Determine the (x, y) coordinate at the center of the cell enclosing the given text.  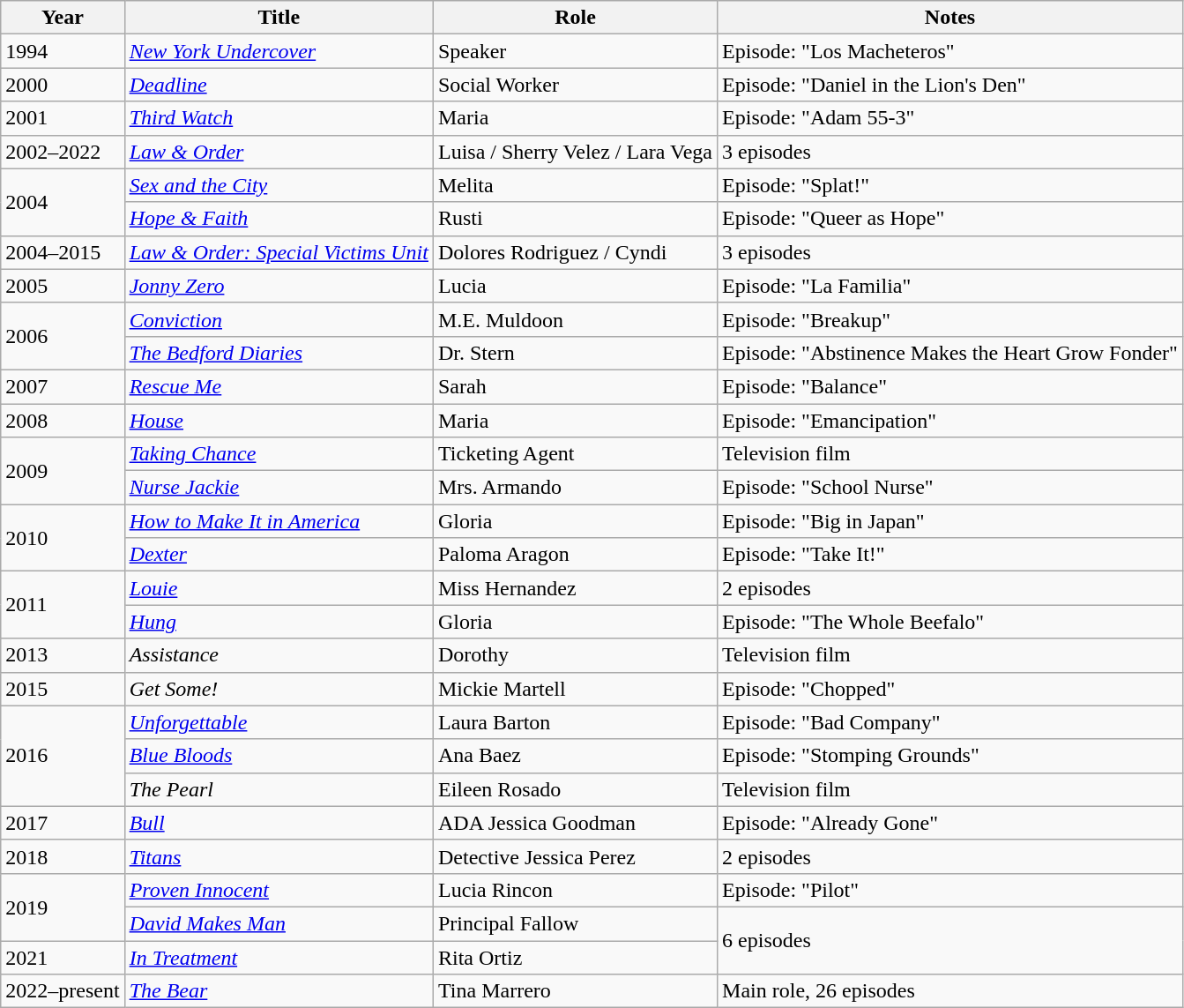
Episode: "The Whole Beefalo" (950, 622)
Jonny Zero (279, 286)
Hung (279, 622)
2015 (63, 689)
Assistance (279, 655)
In Treatment (279, 957)
House (279, 421)
The Pearl (279, 789)
Melita (575, 185)
2009 (63, 471)
Episode: "Chopped" (950, 689)
Rita Ortiz (575, 957)
Third Watch (279, 118)
2017 (63, 823)
Episode: "Emancipation" (950, 421)
Rusti (575, 219)
New York Undercover (279, 51)
Dolores Rodriguez / Cyndi (575, 252)
Taking Chance (279, 454)
Luisa / Sherry Velez / Lara Vega (575, 152)
Episode: "Big in Japan" (950, 521)
Rescue Me (279, 386)
2013 (63, 655)
Episode: "Bad Company" (950, 722)
The Bear (279, 991)
Deadline (279, 85)
Louie (279, 588)
Law & Order (279, 152)
2008 (63, 421)
Title (279, 18)
Episode: "Take It!" (950, 555)
How to Make It in America (279, 521)
Episode: "Queer as Hope" (950, 219)
Lucia Rincon (575, 890)
Role (575, 18)
2004 (63, 202)
6 episodes (950, 940)
Principal Fallow (575, 923)
Episode: "Daniel in the Lion's Den" (950, 85)
Episode: "Balance" (950, 386)
2010 (63, 538)
Speaker (575, 51)
Get Some! (279, 689)
2000 (63, 85)
David Makes Man (279, 923)
Nurse Jackie (279, 488)
Mrs. Armando (575, 488)
Dorothy (575, 655)
2018 (63, 856)
2006 (63, 336)
Episode: "Splat!" (950, 185)
Episode: "School Nurse" (950, 488)
Blue Bloods (279, 756)
2019 (63, 907)
Dr. Stern (575, 353)
Episode: "Stomping Grounds" (950, 756)
Laura Barton (575, 722)
Episode: "Adam 55-3" (950, 118)
Lucia (575, 286)
Main role, 26 episodes (950, 991)
2002–2022 (63, 152)
Ana Baez (575, 756)
2004–2015 (63, 252)
2016 (63, 756)
M.E. Muldoon (575, 319)
The Bedford Diaries (279, 353)
Episode: "Abstinence Makes the Heart Grow Fonder" (950, 353)
Year (63, 18)
Dexter (279, 555)
Bull (279, 823)
Miss Hernandez (575, 588)
Paloma Aragon (575, 555)
Tina Marrero (575, 991)
2007 (63, 386)
Episode: "Already Gone" (950, 823)
Episode: "La Familia" (950, 286)
Unforgettable (279, 722)
Sex and the City (279, 185)
2022–present (63, 991)
2005 (63, 286)
Episode: "Los Macheteros" (950, 51)
2011 (63, 605)
Hope & Faith (279, 219)
Social Worker (575, 85)
Conviction (279, 319)
2001 (63, 118)
Ticketing Agent (575, 454)
Detective Jessica Perez (575, 856)
Notes (950, 18)
Law & Order: Special Victims Unit (279, 252)
Episode: "Pilot" (950, 890)
1994 (63, 51)
Sarah (575, 386)
Episode: "Breakup" (950, 319)
Eileen Rosado (575, 789)
ADA Jessica Goodman (575, 823)
Titans (279, 856)
Proven Innocent (279, 890)
Mickie Martell (575, 689)
2021 (63, 957)
